Extract the [x, y] coordinate from the center of the cell holding the provided text.  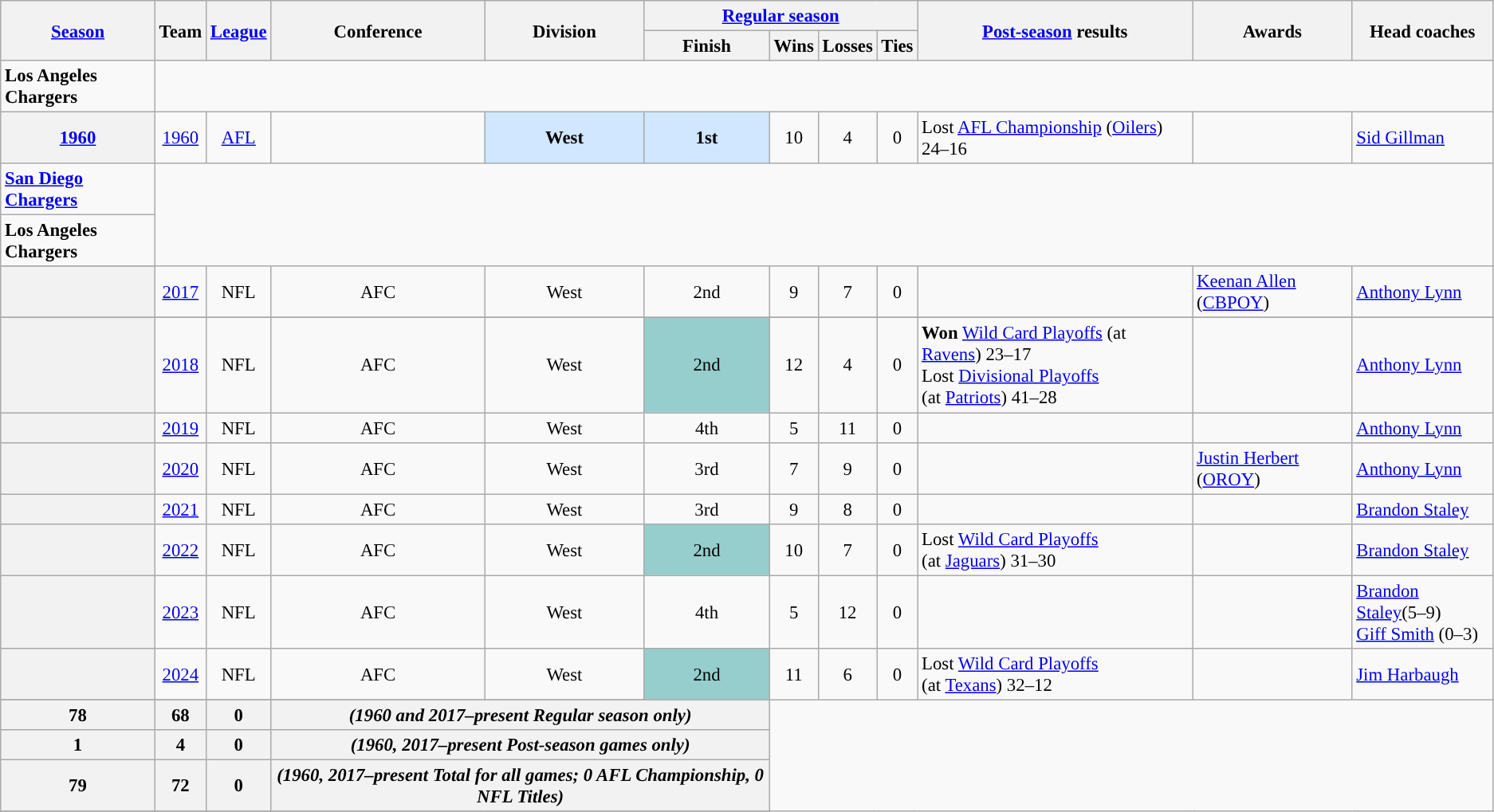
Sid Gillman [1422, 139]
2017 [180, 292]
Head coaches [1422, 30]
(1960 and 2017–present Regular season only) [520, 715]
2024 [180, 674]
Justin Herbert (OROY) [1272, 469]
Awards [1272, 30]
Jim Harbaugh [1422, 674]
San Diego Chargers [78, 190]
1st [707, 139]
Brandon Staley(5–9)Giff Smith (0–3) [1422, 612]
Regular season [781, 16]
2020 [180, 469]
League [238, 30]
2018 [180, 365]
2021 [180, 509]
Lost Wild Card Playoffs(at Jaguars) 31–30 [1056, 550]
Finish [707, 46]
Lost AFL Championship (Oilers) 24–16 [1056, 139]
8 [847, 509]
AFL [238, 139]
2019 [180, 428]
Division [564, 30]
Keenan Allen (CBPOY) [1272, 292]
68 [180, 715]
Losses [847, 46]
1 [78, 745]
Conference [378, 30]
79 [78, 786]
(1960, 2017–present Total for all games; 0 AFL Championship, 0 NFL Titles) [520, 786]
2022 [180, 550]
Ties [898, 46]
Team [180, 30]
72 [180, 786]
Lost Wild Card Playoffs(at Texans) 32–12 [1056, 674]
6 [847, 674]
Wins [794, 46]
Post-season results [1056, 30]
Season [78, 30]
Won Wild Card Playoffs (at Ravens) 23–17Lost Divisional Playoffs(at Patriots) 41–28 [1056, 365]
78 [78, 715]
(1960, 2017–present Post-season games only) [520, 745]
2023 [180, 612]
